Provide the (x, y) coordinate of the cell's center where the given text is located.  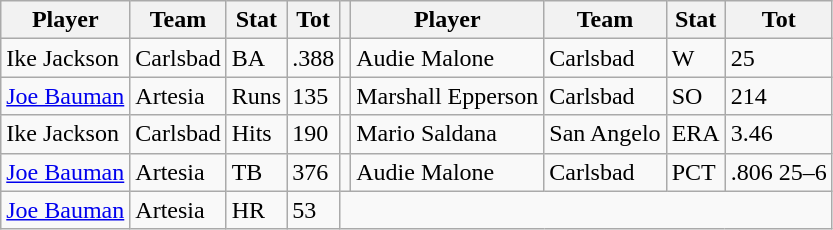
376 (314, 172)
TB (256, 172)
W (696, 58)
53 (314, 210)
ERA (696, 134)
SO (696, 96)
25 (778, 58)
Hits (256, 134)
.388 (314, 58)
BA (256, 58)
PCT (696, 172)
135 (314, 96)
Runs (256, 96)
Mario Saldana (448, 134)
190 (314, 134)
3.46 (778, 134)
Marshall Epperson (448, 96)
.806 25–6 (778, 172)
HR (256, 210)
San Angelo (605, 134)
214 (778, 96)
